Determine the (x, y) coordinate at the center of the cell enclosing the given text.  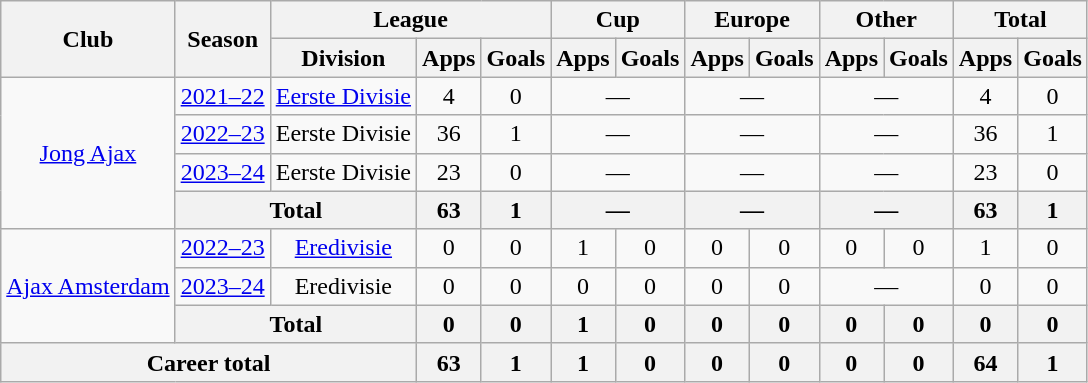
Other (886, 20)
Europe (752, 20)
Ajax Amsterdam (88, 286)
Season (222, 39)
League (410, 20)
Division (343, 58)
Club (88, 39)
Career total (209, 362)
2021–22 (222, 96)
Cup (618, 20)
64 (985, 362)
Jong Ajax (88, 153)
